Capture the cell that displays the provided text and extract its (X, Y) central coordinate. 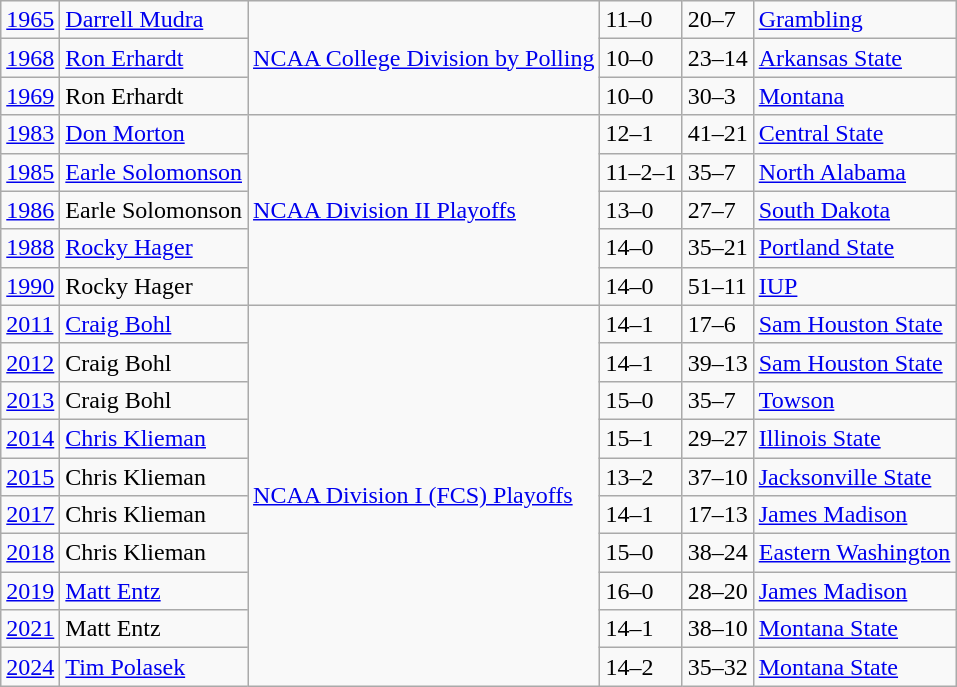
16–0 (641, 591)
1969 (30, 96)
2011 (30, 324)
51–11 (718, 286)
13–2 (641, 477)
27–7 (718, 210)
Towson (854, 400)
14–2 (641, 667)
Jacksonville State (854, 477)
39–13 (718, 362)
1968 (30, 58)
30–3 (718, 96)
41–21 (718, 134)
Central State (854, 134)
NCAA College Division by Polling (424, 58)
20–7 (718, 20)
Tim Polasek (154, 667)
2013 (30, 400)
1988 (30, 248)
15–1 (641, 438)
13–0 (641, 210)
17–6 (718, 324)
38–10 (718, 629)
Eastern Washington (854, 553)
Portland State (854, 248)
12–1 (641, 134)
1986 (30, 210)
11–2–1 (641, 172)
38–24 (718, 553)
2015 (30, 477)
IUP (854, 286)
2024 (30, 667)
29–27 (718, 438)
28–20 (718, 591)
NCAA Division I (FCS) Playoffs (424, 496)
37–10 (718, 477)
17–13 (718, 515)
Montana (854, 96)
1990 (30, 286)
1965 (30, 20)
South Dakota (854, 210)
2021 (30, 629)
NCAA Division II Playoffs (424, 210)
11–0 (641, 20)
Illinois State (854, 438)
1983 (30, 134)
Don Morton (154, 134)
North Alabama (854, 172)
2019 (30, 591)
2012 (30, 362)
1985 (30, 172)
2017 (30, 515)
35–32 (718, 667)
Arkansas State (854, 58)
2018 (30, 553)
23–14 (718, 58)
Grambling (854, 20)
35–21 (718, 248)
Darrell Mudra (154, 20)
2014 (30, 438)
